Return [x, y] of the center of cell containing provided text 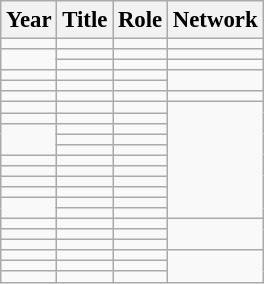
Year [29, 20]
Title [85, 20]
Network [216, 20]
Role [140, 20]
